Scan for the cell matching the given text and deliver its [X, Y] coordinate at center. 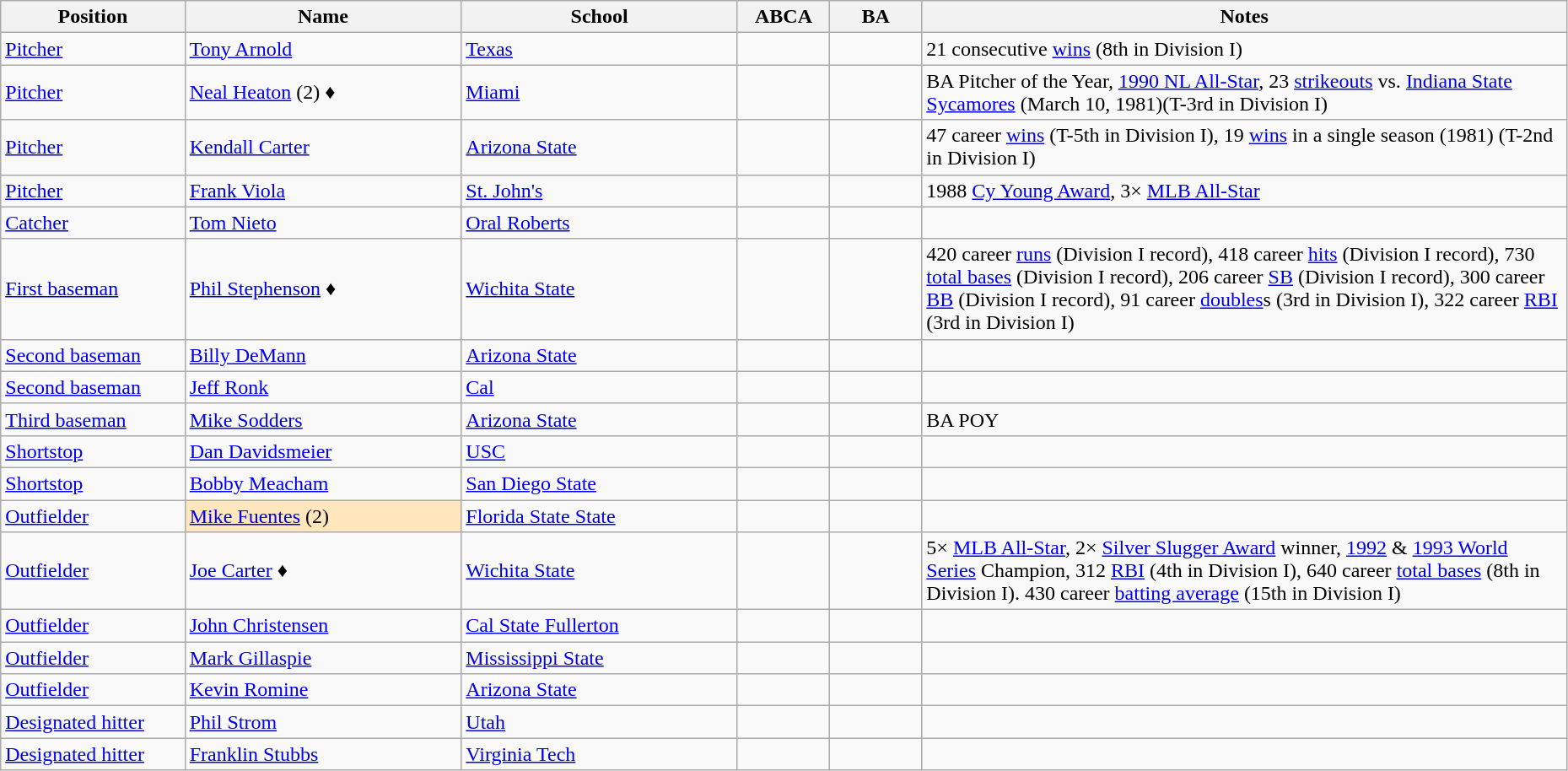
Phil Strom [323, 722]
21 consecutive wins (8th in Division I) [1245, 49]
Texas [600, 49]
Utah [600, 722]
BA Pitcher of the Year, 1990 NL All-Star, 23 strikeouts vs. Indiana State Sycamores (March 10, 1981)(T-3rd in Division I) [1245, 93]
47 career wins (T-5th in Division I), 19 wins in a single season (1981) (T-2nd in Division I) [1245, 147]
Florida State State [600, 515]
Cal [600, 387]
Kevin Romine [323, 690]
Jeff Ronk [323, 387]
Joe Carter ♦ [323, 571]
Mississippi State [600, 658]
Mike Fuentes (2) [323, 515]
Position [93, 17]
Mike Sodders [323, 419]
Tom Nieto [323, 223]
Oral Roberts [600, 223]
Neal Heaton (2) ♦ [323, 93]
Franklin Stubbs [323, 754]
Name [323, 17]
Mark Gillaspie [323, 658]
Phil Stephenson ♦ [323, 288]
BA POY [1245, 419]
Virginia Tech [600, 754]
First baseman [93, 288]
BA [876, 17]
ABCA [783, 17]
Miami [600, 93]
Frank Viola [323, 191]
Tony Arnold [323, 49]
St. John's [600, 191]
Third baseman [93, 419]
Catcher [93, 223]
John Christensen [323, 626]
Bobby Meacham [323, 483]
USC [600, 451]
School [600, 17]
Notes [1245, 17]
1988 Cy Young Award, 3× MLB All-Star [1245, 191]
Kendall Carter [323, 147]
San Diego State [600, 483]
Cal State Fullerton [600, 626]
Billy DeMann [323, 355]
Dan Davidsmeier [323, 451]
